Identify which cell holds the provided text, then report its [X, Y] central coordinate. 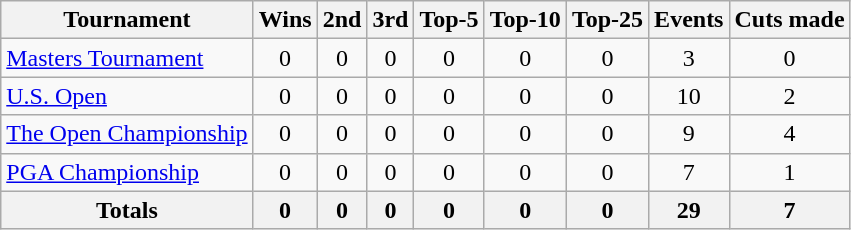
PGA Championship [127, 172]
Wins [285, 20]
Totals [127, 210]
Masters Tournament [127, 58]
29 [689, 210]
Tournament [127, 20]
Events [689, 20]
Top-25 [607, 20]
1 [790, 172]
3 [689, 58]
Cuts made [790, 20]
The Open Championship [127, 134]
2nd [342, 20]
4 [790, 134]
9 [689, 134]
3rd [390, 20]
U.S. Open [127, 96]
Top-10 [525, 20]
Top-5 [449, 20]
2 [790, 96]
10 [689, 96]
